From the cell containing the given text, extract its center point as [x, y] coordinate. 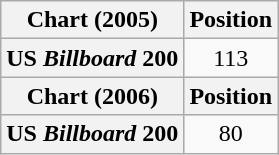
Chart (2006) [92, 96]
113 [231, 58]
Chart (2005) [92, 20]
80 [231, 134]
